Pinpoint the cell where the given text exists, returning its [X, Y] midpoint coordinate. 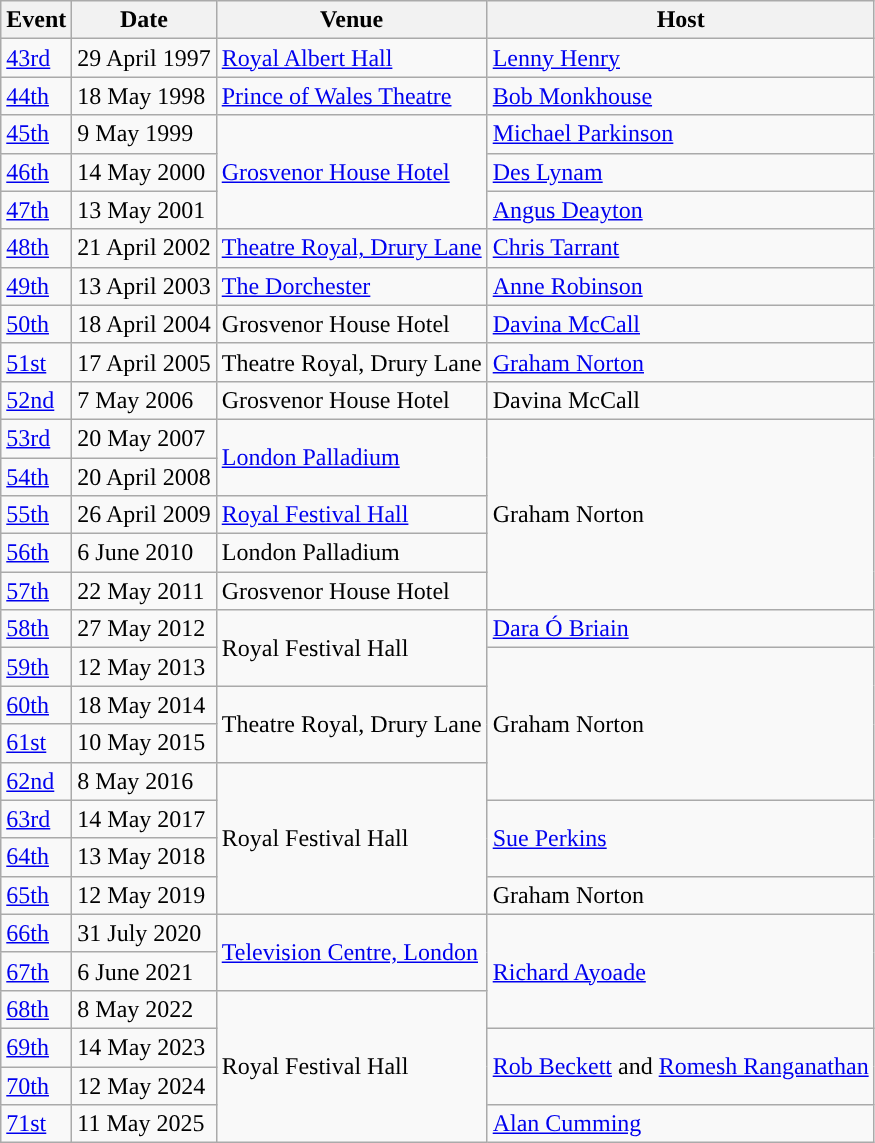
55th [36, 515]
14 May 2000 [144, 172]
Michael Parkinson [680, 134]
70th [36, 1085]
6 June 2010 [144, 553]
53rd [36, 438]
The Dorchester [352, 286]
62nd [36, 781]
8 May 2016 [144, 781]
69th [36, 1047]
46th [36, 172]
21 April 2002 [144, 248]
13 May 2018 [144, 857]
51st [36, 362]
68th [36, 1009]
20 May 2007 [144, 438]
8 May 2022 [144, 1009]
65th [36, 895]
71st [36, 1124]
48th [36, 248]
44th [36, 96]
Rob Beckett and Romesh Ranganathan [680, 1066]
Host [680, 20]
6 June 2021 [144, 971]
Event [36, 20]
Sue Perkins [680, 838]
13 April 2003 [144, 286]
49th [36, 286]
17 April 2005 [144, 362]
18 May 2014 [144, 705]
14 May 2017 [144, 819]
13 May 2001 [144, 210]
45th [36, 134]
56th [36, 553]
14 May 2023 [144, 1047]
18 May 1998 [144, 96]
26 April 2009 [144, 515]
54th [36, 477]
Venue [352, 20]
22 May 2011 [144, 591]
66th [36, 933]
Des Lynam [680, 172]
59th [36, 667]
Royal Albert Hall [352, 58]
52nd [36, 400]
Prince of Wales Theatre [352, 96]
Anne Robinson [680, 286]
Alan Cumming [680, 1124]
Lenny Henry [680, 58]
Bob Monkhouse [680, 96]
Chris Tarrant [680, 248]
43rd [36, 58]
9 May 1999 [144, 134]
7 May 2006 [144, 400]
Angus Deayton [680, 210]
31 July 2020 [144, 933]
Richard Ayoade [680, 971]
10 May 2015 [144, 743]
61st [36, 743]
64th [36, 857]
50th [36, 324]
29 April 1997 [144, 58]
18 April 2004 [144, 324]
12 May 2013 [144, 667]
57th [36, 591]
67th [36, 971]
60th [36, 705]
63rd [36, 819]
Dara Ó Briain [680, 629]
Television Centre, London [352, 952]
47th [36, 210]
11 May 2025 [144, 1124]
Date [144, 20]
58th [36, 629]
20 April 2008 [144, 477]
12 May 2024 [144, 1085]
12 May 2019 [144, 895]
27 May 2012 [144, 629]
